Capture the cell that displays the provided text and extract its [x, y] central coordinate. 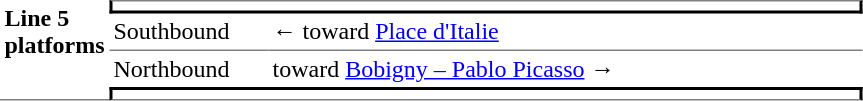
← toward Place d'Italie [565, 33]
Line 5 platforms [54, 50]
Northbound [188, 69]
Southbound [188, 33]
toward Bobigny – Pablo Picasso → [565, 69]
